Output the (X, Y) coordinate of the center of the cell containing the given text.  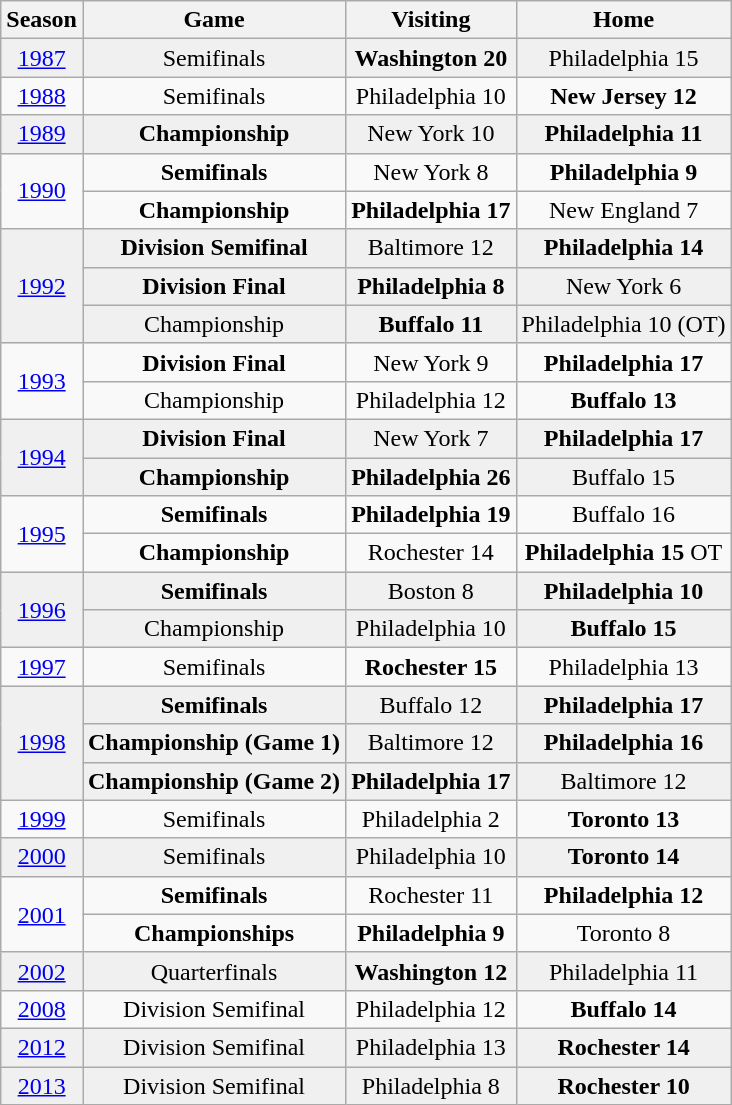
1999 (42, 819)
New Jersey 12 (624, 96)
1994 (42, 457)
1997 (42, 667)
Buffalo 13 (624, 400)
Rochester 10 (624, 1085)
2001 (42, 914)
New York 6 (624, 286)
2012 (42, 1047)
1987 (42, 58)
Philadelphia 10 (OT) (624, 324)
Visiting (431, 20)
Rochester 11 (431, 895)
New York 7 (431, 438)
Philadelphia 15 OT (624, 553)
Buffalo 11 (431, 324)
New York 10 (431, 134)
Buffalo 14 (624, 1009)
Washington 20 (431, 58)
Toronto 8 (624, 933)
Home (624, 20)
Philadelphia 19 (431, 515)
New York 8 (431, 172)
Philadelphia 26 (431, 477)
1996 (42, 610)
Buffalo 16 (624, 515)
Buffalo 12 (431, 705)
2013 (42, 1085)
Philadelphia 2 (431, 819)
Boston 8 (431, 591)
Game (214, 20)
Rochester 15 (431, 667)
New York 9 (431, 362)
Championship (Game 1) (214, 743)
2008 (42, 1009)
1992 (42, 286)
Toronto 13 (624, 819)
2000 (42, 857)
Toronto 14 (624, 857)
Washington 12 (431, 971)
Season (42, 20)
New England 7 (624, 210)
Philadelphia 14 (624, 248)
2002 (42, 971)
1993 (42, 381)
Philadelphia 16 (624, 743)
1989 (42, 134)
Championships (214, 933)
Philadelphia 15 (624, 58)
1988 (42, 96)
Quarterfinals (214, 971)
1990 (42, 191)
1998 (42, 743)
Championship (Game 2) (214, 781)
1995 (42, 534)
